Search for the cell housing the specified text and yield its (X, Y) center coordinate. 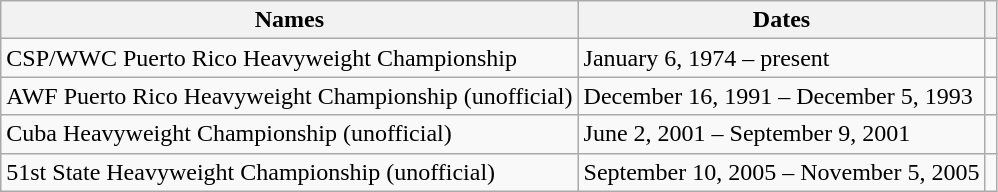
January 6, 1974 – present (782, 58)
September 10, 2005 – November 5, 2005 (782, 172)
Names (290, 20)
Dates (782, 20)
June 2, 2001 – September 9, 2001 (782, 134)
Cuba Heavyweight Championship (unofficial) (290, 134)
51st State Heavyweight Championship (unofficial) (290, 172)
December 16, 1991 – December 5, 1993 (782, 96)
CSP/WWC Puerto Rico Heavyweight Championship (290, 58)
AWF Puerto Rico Heavyweight Championship (unofficial) (290, 96)
